Pinpoint the cell where the given text exists, returning its [x, y] midpoint coordinate. 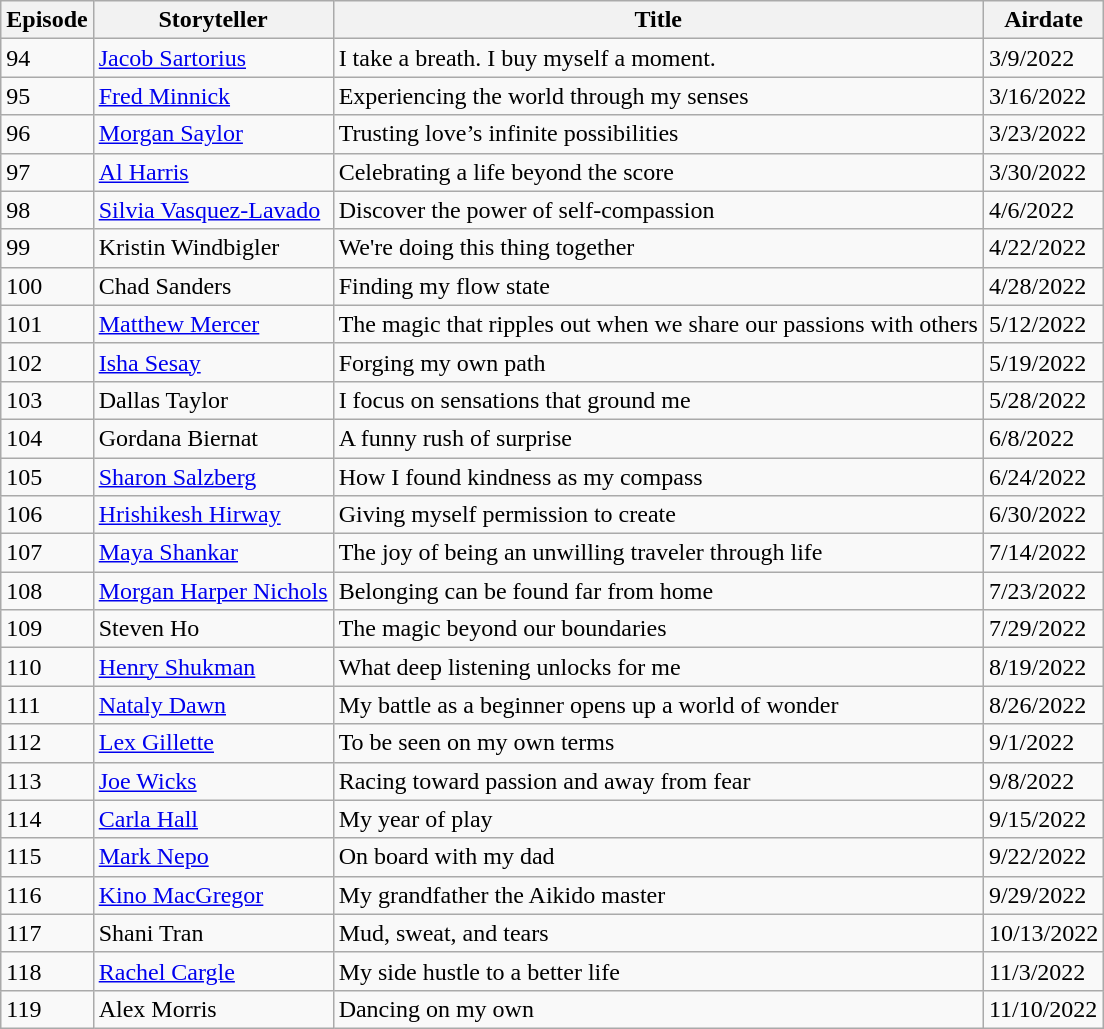
112 [47, 743]
97 [47, 172]
Kristin Windbigler [213, 248]
Finding my flow state [658, 286]
3/23/2022 [1043, 134]
118 [47, 971]
102 [47, 362]
Belonging can be found far from home [658, 591]
On board with my dad [658, 857]
Giving myself permission to create [658, 515]
116 [47, 895]
Trusting love’s infinite possibilities [658, 134]
6/24/2022 [1043, 477]
113 [47, 781]
6/8/2022 [1043, 438]
105 [47, 477]
Experiencing the world through my senses [658, 96]
9/1/2022 [1043, 743]
Mud, sweat, and tears [658, 933]
4/6/2022 [1043, 210]
How I found kindness as my compass [658, 477]
9/15/2022 [1043, 819]
My year of play [658, 819]
Fred Minnick [213, 96]
We're doing this thing together [658, 248]
3/9/2022 [1043, 58]
95 [47, 96]
Rachel Cargle [213, 971]
96 [47, 134]
The joy of being an unwilling traveler through life [658, 553]
The magic beyond our boundaries [658, 629]
115 [47, 857]
Mark Nepo [213, 857]
Racing toward passion and away from fear [658, 781]
119 [47, 1009]
What deep listening unlocks for me [658, 667]
Jacob Sartorius [213, 58]
5/12/2022 [1043, 324]
11/3/2022 [1043, 971]
Isha Sesay [213, 362]
Hrishikesh Hirway [213, 515]
11/10/2022 [1043, 1009]
Episode [47, 20]
Kino MacGregor [213, 895]
114 [47, 819]
Storyteller [213, 20]
Maya Shankar [213, 553]
3/16/2022 [1043, 96]
109 [47, 629]
98 [47, 210]
100 [47, 286]
My grandfather the Aikido master [658, 895]
7/23/2022 [1043, 591]
Sharon Salzberg [213, 477]
7/14/2022 [1043, 553]
The magic that ripples out when we share our passions with others [658, 324]
Henry Shukman [213, 667]
8/19/2022 [1043, 667]
10/13/2022 [1043, 933]
99 [47, 248]
I take a breath. I buy myself a moment. [658, 58]
110 [47, 667]
9/22/2022 [1043, 857]
111 [47, 705]
My battle as a beginner opens up a world of wonder [658, 705]
Shani Tran [213, 933]
4/22/2022 [1043, 248]
Discover the power of self-compassion [658, 210]
103 [47, 400]
Morgan Harper Nichols [213, 591]
Joe Wicks [213, 781]
Lex Gillette [213, 743]
3/30/2022 [1043, 172]
9/8/2022 [1043, 781]
4/28/2022 [1043, 286]
101 [47, 324]
Celebrating a life beyond the score [658, 172]
117 [47, 933]
106 [47, 515]
My side hustle to a better life [658, 971]
Nataly Dawn [213, 705]
Al Harris [213, 172]
Dancing on my own [658, 1009]
Alex Morris [213, 1009]
7/29/2022 [1043, 629]
104 [47, 438]
Steven Ho [213, 629]
A funny rush of surprise [658, 438]
To be seen on my own terms [658, 743]
107 [47, 553]
Gordana Biernat [213, 438]
108 [47, 591]
Carla Hall [213, 819]
Matthew Mercer [213, 324]
5/28/2022 [1043, 400]
Morgan Saylor [213, 134]
Silvia Vasquez-Lavado [213, 210]
9/29/2022 [1043, 895]
5/19/2022 [1043, 362]
6/30/2022 [1043, 515]
Airdate [1043, 20]
8/26/2022 [1043, 705]
Chad Sanders [213, 286]
I focus on sensations that ground me [658, 400]
Title [658, 20]
Forging my own path [658, 362]
94 [47, 58]
Dallas Taylor [213, 400]
